For the text-containing cell, return its midpoint in (x, y) coordinate format. 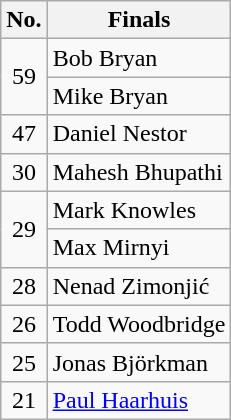
28 (24, 286)
Bob Bryan (139, 58)
25 (24, 362)
No. (24, 20)
Paul Haarhuis (139, 400)
Finals (139, 20)
Mahesh Bhupathi (139, 172)
Daniel Nestor (139, 134)
Nenad Zimonjić (139, 286)
Max Mirnyi (139, 248)
Mark Knowles (139, 210)
Todd Woodbridge (139, 324)
47 (24, 134)
29 (24, 229)
21 (24, 400)
26 (24, 324)
Jonas Björkman (139, 362)
Mike Bryan (139, 96)
59 (24, 77)
30 (24, 172)
